Find where the given text appears and provide that cell's center as [x, y] coordinate. 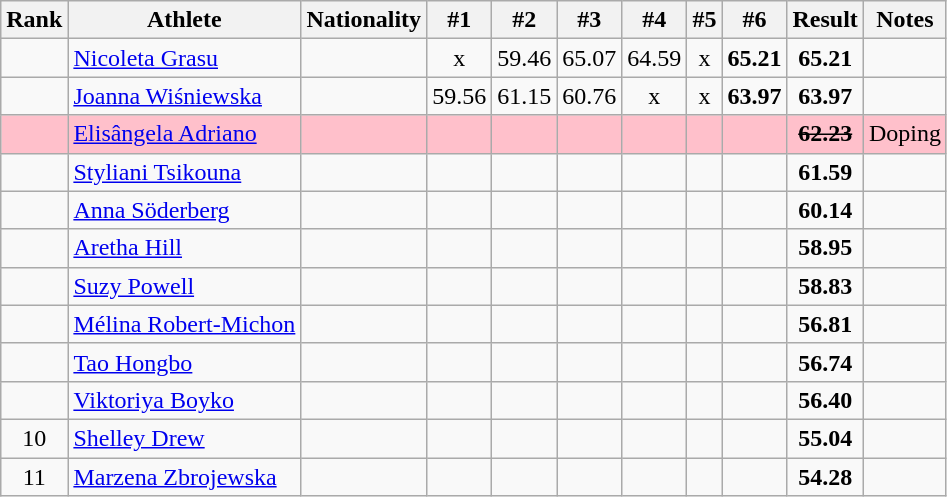
#5 [704, 20]
11 [34, 477]
60.76 [590, 96]
58.95 [825, 248]
Tao Hongbo [184, 362]
Shelley Drew [184, 438]
Result [825, 20]
#3 [590, 20]
65.07 [590, 58]
56.40 [825, 400]
Styliani Tsikouna [184, 172]
Joanna Wiśniewska [184, 96]
56.74 [825, 362]
Athlete [184, 20]
61.59 [825, 172]
Suzy Powell [184, 286]
#4 [654, 20]
64.59 [654, 58]
#1 [460, 20]
62.23 [825, 134]
#2 [524, 20]
Anna Söderberg [184, 210]
10 [34, 438]
Doping [904, 134]
Nationality [364, 20]
61.15 [524, 96]
Marzena Zbrojewska [184, 477]
Elisângela Adriano [184, 134]
59.46 [524, 58]
59.56 [460, 96]
55.04 [825, 438]
Nicoleta Grasu [184, 58]
58.83 [825, 286]
Notes [904, 20]
56.81 [825, 324]
#6 [754, 20]
Aretha Hill [184, 248]
Viktoriya Boyko [184, 400]
54.28 [825, 477]
Mélina Robert-Michon [184, 324]
60.14 [825, 210]
Rank [34, 20]
